Return the [X, Y] coordinate for the center point of the cell that contains the specified text.  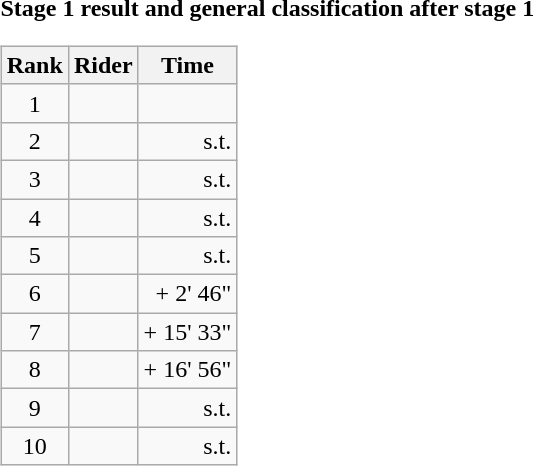
10 [34, 446]
8 [34, 370]
7 [34, 332]
Time [188, 65]
5 [34, 256]
3 [34, 179]
Rank [34, 65]
+ 15' 33" [188, 332]
+ 16' 56" [188, 370]
Rider [103, 65]
4 [34, 217]
1 [34, 103]
+ 2' 46" [188, 294]
6 [34, 294]
9 [34, 408]
2 [34, 141]
